Scan for the cell matching the given text and deliver its (X, Y) coordinate at center. 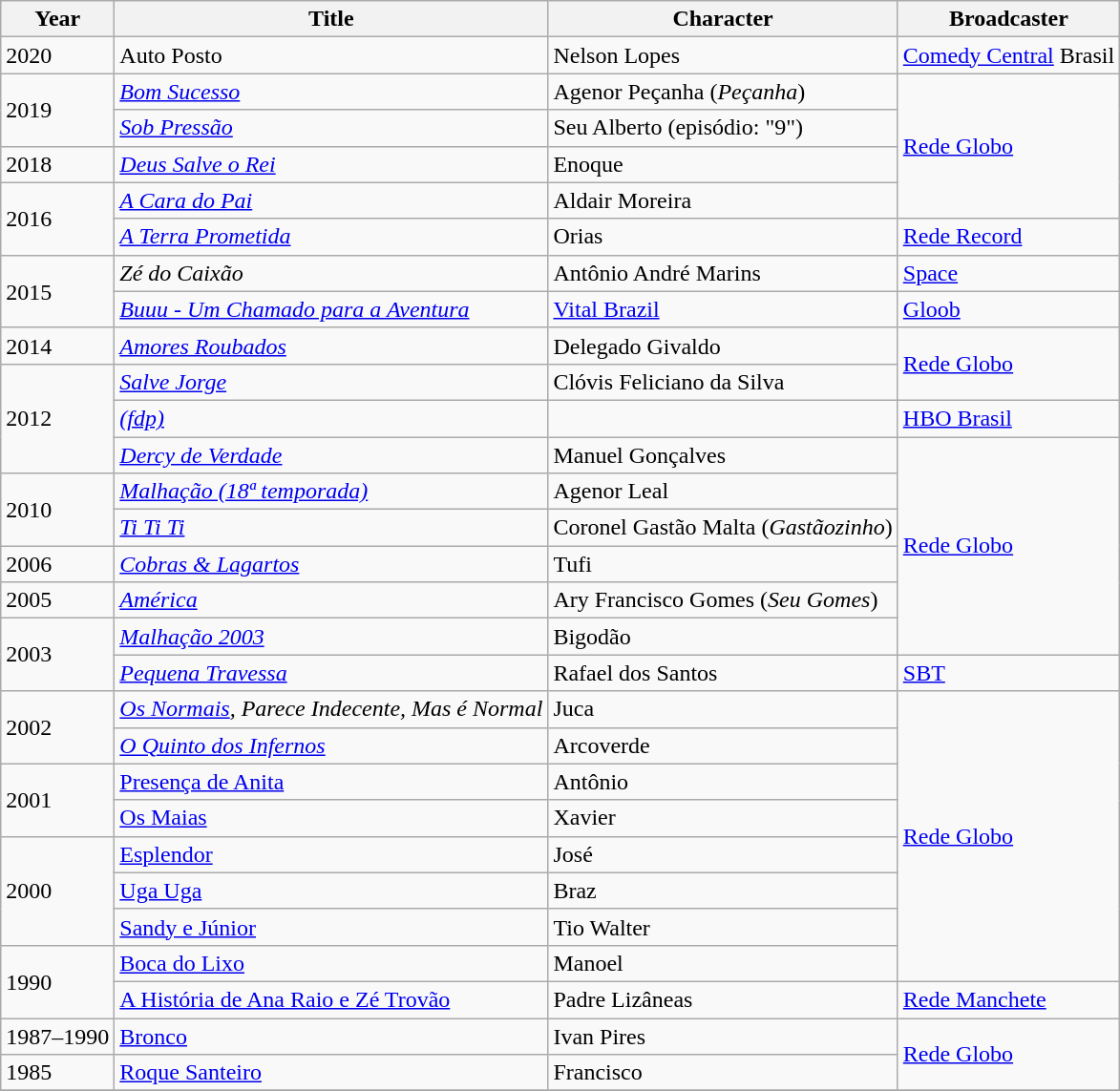
Coronel Gastão Malta (Gastãozinho) (723, 528)
2018 (57, 164)
A Terra Prometida (331, 237)
2000 (57, 891)
2010 (57, 510)
2014 (57, 346)
Seu Alberto (episódio: "9") (723, 128)
Buuu - Um Chamado para a Aventura (331, 309)
Boca do Lixo (331, 963)
Manoel (723, 963)
Tufi (723, 564)
1985 (57, 1073)
Antônio (723, 782)
Dercy de Verdade (331, 455)
Rede Manchete (1008, 999)
Title (331, 19)
Ary Francisco Gomes (Seu Gomes) (723, 600)
Rede Record (1008, 237)
Broadcaster (1008, 19)
Orias (723, 237)
Sandy e Júnior (331, 927)
SBT (1008, 673)
José (723, 854)
2006 (57, 564)
Xavier (723, 818)
Bigodão (723, 637)
Roque Santeiro (331, 1073)
2012 (57, 418)
2019 (57, 110)
Agenor Leal (723, 492)
Clóvis Feliciano da Silva (723, 382)
Braz (723, 891)
HBO Brasil (1008, 418)
Gloob (1008, 309)
O Quinto dos Infernos (331, 745)
Zé do Caixão (331, 273)
Ti Ti Ti (331, 528)
Aldair Moreira (723, 200)
Amores Roubados (331, 346)
Rafael dos Santos (723, 673)
2005 (57, 600)
Juca (723, 709)
Manuel Gonçalves (723, 455)
Tio Walter (723, 927)
Padre Lizâneas (723, 999)
Salve Jorge (331, 382)
Character (723, 19)
Uga Uga (331, 891)
Os Normais, Parece Indecente, Mas é Normal (331, 709)
Comedy Central Brasil (1008, 55)
A História de Ana Raio e Zé Trovão (331, 999)
2015 (57, 291)
2003 (57, 655)
1990 (57, 981)
América (331, 600)
Auto Posto (331, 55)
Space (1008, 273)
Bom Sucesso (331, 92)
A Cara do Pai (331, 200)
Malhação (18ª temporada) (331, 492)
Francisco (723, 1073)
Arcoverde (723, 745)
Presença de Anita (331, 782)
Nelson Lopes (723, 55)
Ivan Pires (723, 1036)
Antônio André Marins (723, 273)
2002 (57, 727)
Enoque (723, 164)
Vital Brazil (723, 309)
Os Maias (331, 818)
2001 (57, 800)
1987–1990 (57, 1036)
Delegado Givaldo (723, 346)
Agenor Peçanha (Peçanha) (723, 92)
Bronco (331, 1036)
2020 (57, 55)
2016 (57, 219)
(fdp) (331, 418)
Esplendor (331, 854)
Pequena Travessa (331, 673)
Malhação 2003 (331, 637)
Year (57, 19)
Sob Pressão (331, 128)
Deus Salve o Rei (331, 164)
Cobras & Lagartos (331, 564)
